Pinpoint the cell where the given text exists, returning its [x, y] midpoint coordinate. 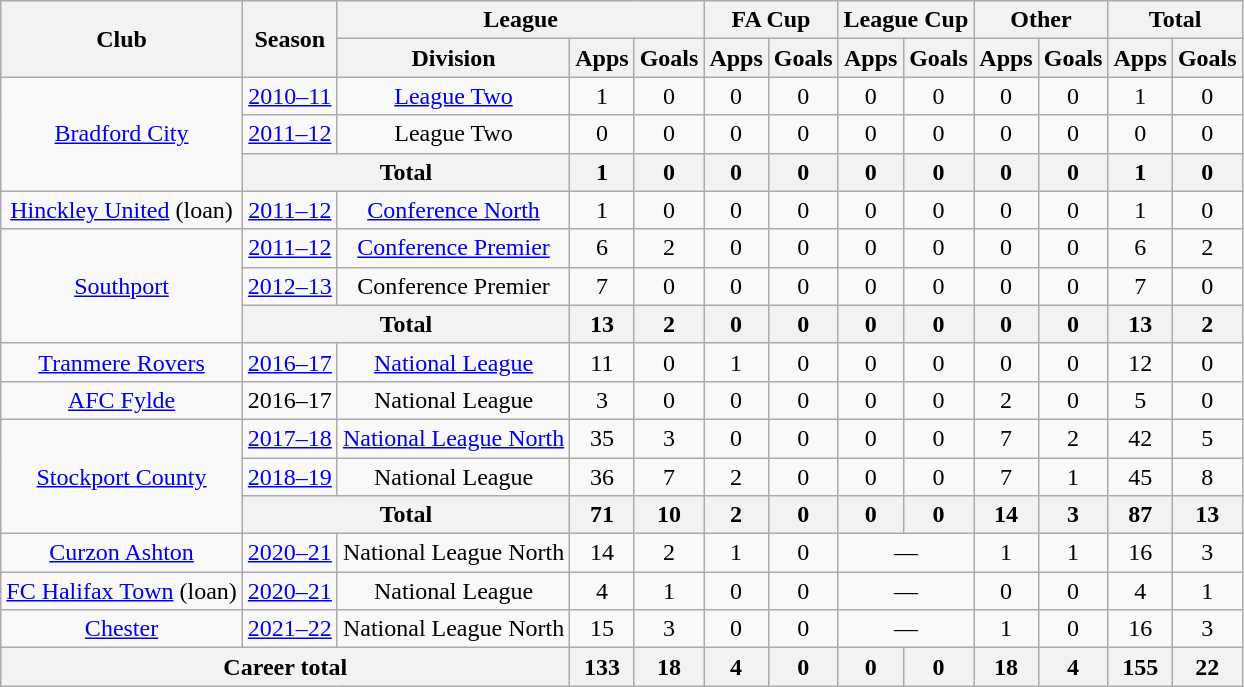
Division [453, 58]
Hinckley United (loan) [122, 210]
11 [602, 362]
42 [1140, 438]
Club [122, 39]
Tranmere Rovers [122, 362]
36 [602, 477]
8 [1207, 477]
2018–19 [290, 477]
2012–13 [290, 286]
15 [602, 629]
Conference North [453, 210]
Bradford City [122, 134]
45 [1140, 477]
Curzon Ashton [122, 553]
133 [602, 667]
87 [1140, 515]
Season [290, 39]
Stockport County [122, 476]
71 [602, 515]
League [520, 20]
FA Cup [771, 20]
22 [1207, 667]
Career total [286, 667]
2021–22 [290, 629]
Chester [122, 629]
AFC Fylde [122, 400]
12 [1140, 362]
Southport [122, 286]
League Cup [906, 20]
2010–11 [290, 96]
10 [669, 515]
35 [602, 438]
Other [1041, 20]
FC Halifax Town (loan) [122, 591]
2017–18 [290, 438]
155 [1140, 667]
